Return the [x, y] coordinate for the center point of the cell that contains the specified text.  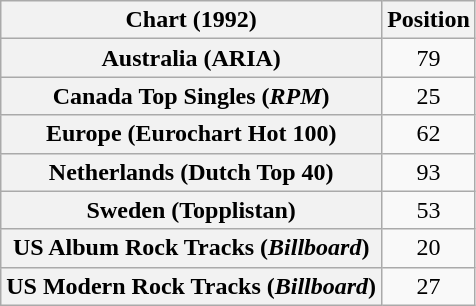
62 [429, 134]
US Modern Rock Tracks (Billboard) [192, 286]
79 [429, 58]
Europe (Eurochart Hot 100) [192, 134]
25 [429, 96]
Sweden (Topplistan) [192, 210]
Chart (1992) [192, 20]
93 [429, 172]
Australia (ARIA) [192, 58]
Netherlands (Dutch Top 40) [192, 172]
27 [429, 286]
53 [429, 210]
20 [429, 248]
US Album Rock Tracks (Billboard) [192, 248]
Canada Top Singles (RPM) [192, 96]
Position [429, 20]
